Identify which cell holds the provided text, then report its [X, Y] central coordinate. 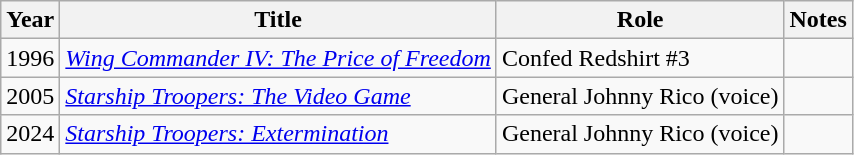
Notes [818, 20]
2024 [30, 134]
Title [278, 20]
Starship Troopers: The Video Game [278, 96]
Role [640, 20]
Year [30, 20]
1996 [30, 58]
Confed Redshirt #3 [640, 58]
2005 [30, 96]
Starship Troopers: Extermination [278, 134]
Wing Commander IV: The Price of Freedom [278, 58]
